Identify which cell holds the provided text, then report its (x, y) central coordinate. 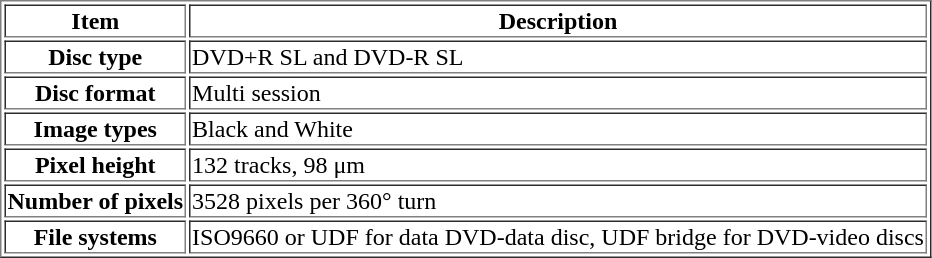
Image types (95, 128)
3528 pixels per 360° turn (558, 200)
Disc type (95, 56)
Black and White (558, 128)
Pixel height (95, 164)
Item (95, 20)
Number of pixels (95, 200)
ISO9660 or UDF for data DVD-data disc, UDF bridge for DVD-video discs (558, 236)
Description (558, 20)
132 tracks, 98 μm (558, 164)
Multi session (558, 92)
Disc format (95, 92)
File systems (95, 236)
DVD+R SL and DVD-R SL (558, 56)
